Pinpoint the cell where the given text exists, returning its [x, y] midpoint coordinate. 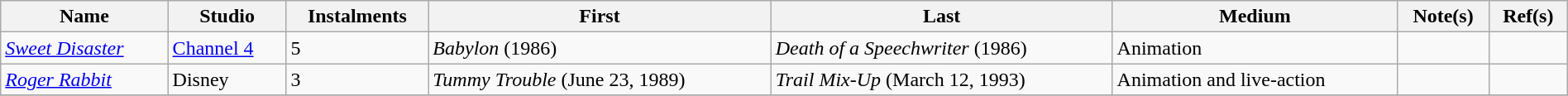
Disney [227, 79]
3 [357, 79]
First [600, 17]
Studio [227, 17]
Medium [1255, 17]
Animation and live-action [1255, 79]
Babylon (1986) [600, 48]
5 [357, 48]
Animation [1255, 48]
Sweet Disaster [84, 48]
Tummy Trouble (June 23, 1989) [600, 79]
Roger Rabbit [84, 79]
Last [941, 17]
Instalments [357, 17]
Trail Mix-Up (March 12, 1993) [941, 79]
Name [84, 17]
Channel 4 [227, 48]
Note(s) [1444, 17]
Death of a Speechwriter (1986) [941, 48]
Ref(s) [1528, 17]
